Extract the [x, y] coordinate from the center of the cell holding the provided text.  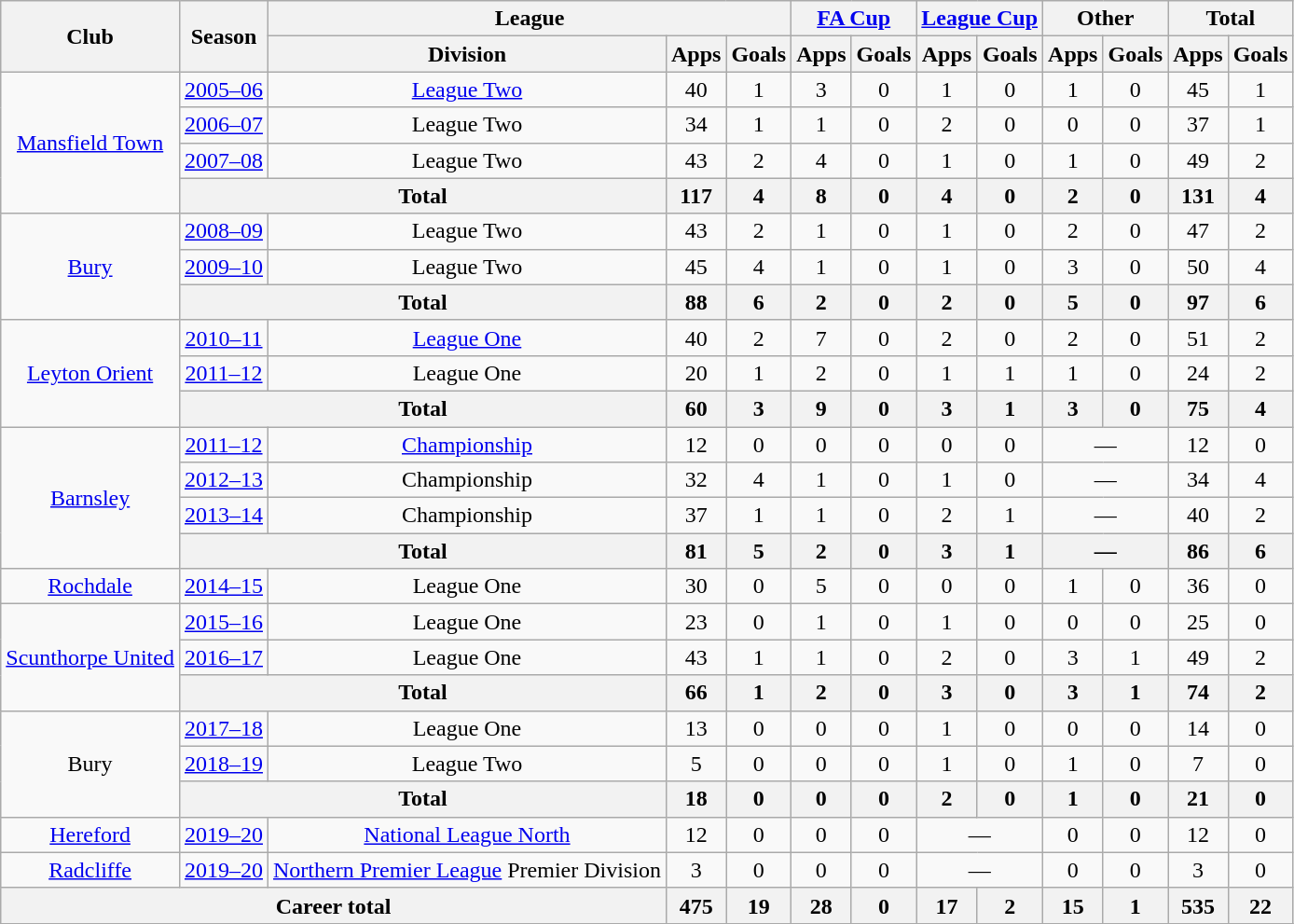
Radcliffe [90, 870]
23 [695, 622]
Rochdale [90, 586]
74 [1198, 693]
32 [695, 480]
2018–19 [224, 764]
47 [1198, 231]
475 [695, 905]
2012–13 [224, 480]
18 [695, 799]
2007–08 [224, 160]
97 [1198, 302]
2017–18 [224, 728]
2013–14 [224, 516]
60 [695, 408]
28 [821, 905]
50 [1198, 267]
2009–10 [224, 267]
81 [695, 551]
Mansfield Town [90, 143]
117 [695, 196]
535 [1198, 905]
9 [821, 408]
36 [1198, 586]
2016–17 [224, 657]
8 [821, 196]
2005–06 [224, 90]
2006–07 [224, 125]
Season [224, 36]
51 [1198, 338]
15 [1073, 905]
FA Cup [854, 19]
22 [1260, 905]
14 [1198, 728]
Division [468, 54]
25 [1198, 622]
Club [90, 36]
League Cup [980, 19]
National League North [468, 834]
2010–11 [224, 338]
Hereford [90, 834]
19 [759, 905]
Leyton Orient [90, 373]
75 [1198, 408]
131 [1198, 196]
Career total [334, 905]
2008–09 [224, 231]
2014–15 [224, 586]
86 [1198, 551]
Northern Premier League Premier Division [468, 870]
13 [695, 728]
21 [1198, 799]
League [530, 19]
88 [695, 302]
20 [695, 373]
24 [1198, 373]
Scunthorpe United [90, 657]
2015–16 [224, 622]
17 [947, 905]
Barnsley [90, 498]
66 [695, 693]
30 [695, 586]
Other [1106, 19]
